Capture the cell that displays the provided text and extract its (X, Y) central coordinate. 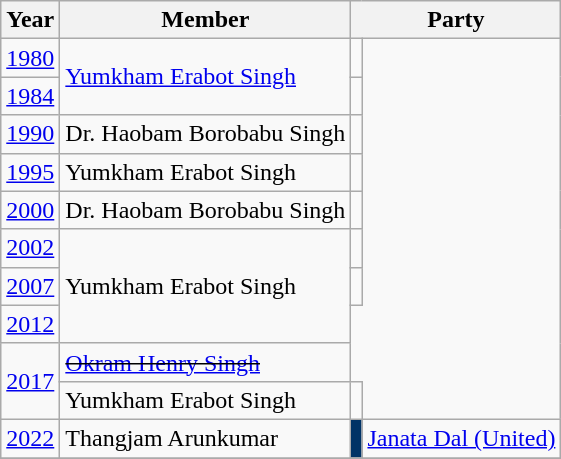
Okram Henry Singh (206, 362)
Member (206, 20)
2007 (30, 286)
2000 (30, 210)
1984 (30, 96)
1990 (30, 134)
Party (456, 20)
2022 (30, 438)
1980 (30, 58)
2017 (30, 381)
Thangjam Arunkumar (206, 438)
2012 (30, 324)
1995 (30, 172)
2002 (30, 248)
Year (30, 20)
Janata Dal (United) (462, 438)
